For the text-containing cell, return its midpoint in [X, Y] coordinate format. 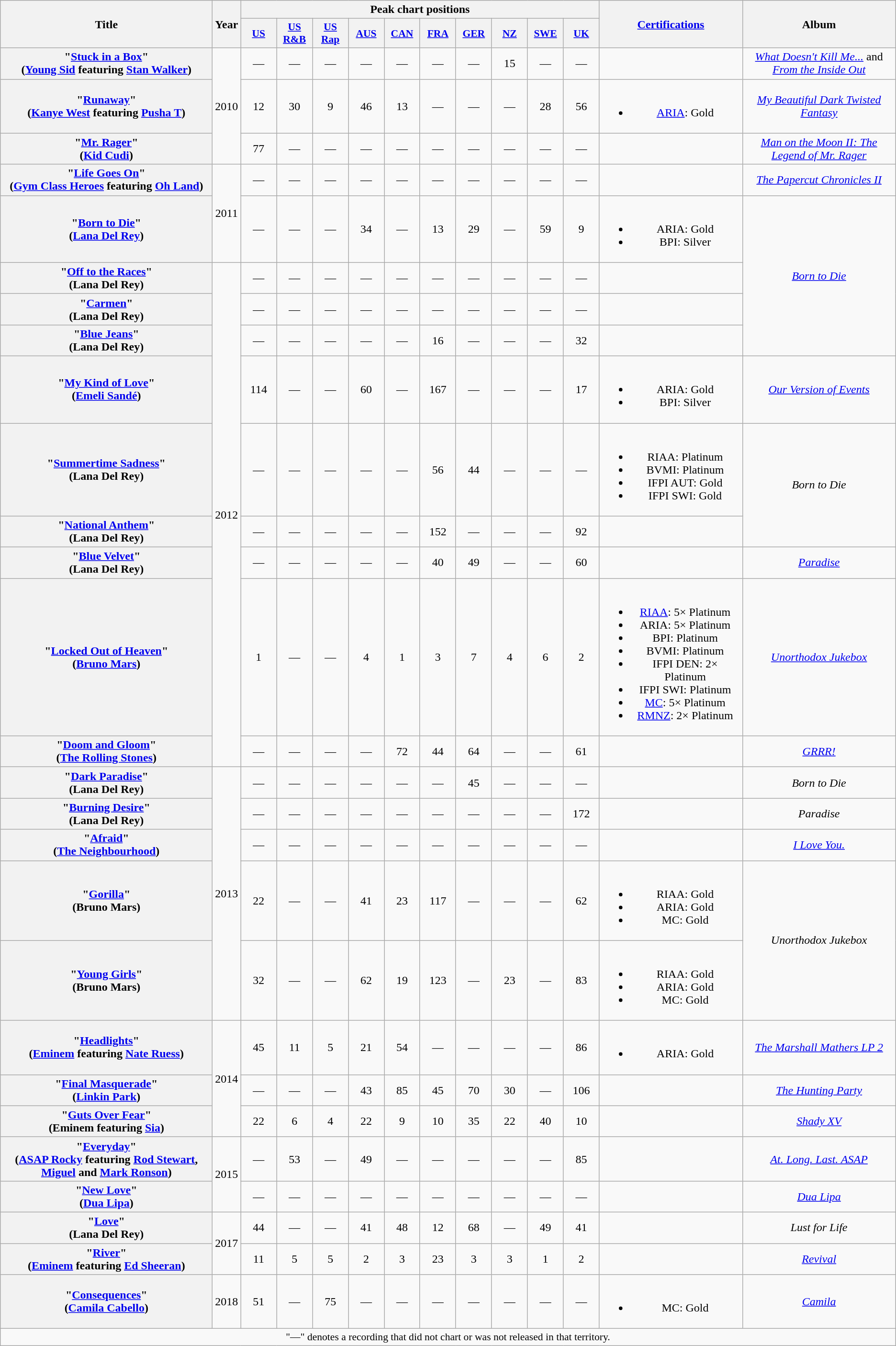
GER [474, 34]
2018 [227, 1301]
The Marshall Mathers LP 2 [819, 1048]
"Final Masquerade"(Linkin Park) [106, 1090]
2010 [227, 106]
"Afraid"(The Neighbourhood) [106, 845]
43 [367, 1090]
Peak chart positions [420, 10]
106 [581, 1090]
68 [474, 1228]
86 [581, 1048]
34 [367, 229]
77 [258, 148]
RIAA: PlatinumBVMI: PlatinumIFPI AUT: GoldIFPI SWI: Gold [671, 470]
"Blue Velvet"(Lana Del Rey) [106, 563]
"New Love"(Dua Lipa) [106, 1196]
"Guts Over Fear"(Eminem featuring Sia) [106, 1121]
"National Anthem"(Lana Del Rey) [106, 532]
Shady XV [819, 1121]
"Off to the Races"(Lana Del Rey) [106, 278]
53 [295, 1159]
16 [437, 340]
What Doesn't Kill Me... and From the Inside Out [819, 63]
I Love You. [819, 845]
Title [106, 24]
46 [367, 106]
64 [474, 752]
"Stuck in a Box"(Young Sid featuring Stan Walker) [106, 63]
Dua Lipa [819, 1196]
"Headlights"(Eminem featuring Nate Ruess) [106, 1048]
21 [367, 1048]
2011 [227, 214]
MC: Gold [671, 1301]
29 [474, 229]
"Gorilla"(Bruno Mars) [106, 900]
RIAA: 5× PlatinumARIA: 5× PlatinumBPI: PlatinumBVMI: PlatinumIFPI DEN: 2× PlatinumIFPI SWI: PlatinumMC: 5× PlatinumRMNZ: 2× Platinum [671, 657]
"Love"(Lana Del Rey) [106, 1228]
"Doom and Gloom"(The Rolling Stones) [106, 752]
Camila [819, 1301]
UK [581, 34]
51 [258, 1301]
59 [546, 229]
USR&B [295, 34]
72 [402, 752]
48 [402, 1228]
FRA [437, 34]
2014 [227, 1078]
19 [402, 981]
"Carmen"(Lana Del Rey) [106, 309]
Certifications [671, 24]
"Dark Paradise"(Lana Del Rey) [106, 782]
"Born to Die"(Lana Del Rey) [106, 229]
2015 [227, 1174]
92 [581, 532]
54 [402, 1048]
152 [437, 532]
7 [474, 657]
CAN [402, 34]
2012 [227, 515]
"Locked Out of Heaven"(Bruno Mars) [106, 657]
My Beautiful Dark Twisted Fantasy [819, 106]
Lust for Life [819, 1228]
Album [819, 24]
"Life Goes On"(Gym Class Heroes featuring Oh Land) [106, 180]
At. Long. Last. ASAP [819, 1159]
123 [437, 981]
15 [509, 63]
The Hunting Party [819, 1090]
17 [581, 389]
"Burning Desire"(Lana Del Rey) [106, 814]
"My Kind of Love"(Emeli Sandé) [106, 389]
The Papercut Chronicles II [819, 180]
NZ [509, 34]
75 [330, 1301]
2013 [227, 894]
"Blue Jeans"(Lana Del Rey) [106, 340]
Year [227, 24]
"River"(Eminem featuring Ed Sheeran) [106, 1258]
2017 [227, 1243]
SWE [546, 34]
28 [546, 106]
Revival [819, 1258]
GRRR! [819, 752]
US [258, 34]
Man on the Moon II: The Legend of Mr. Rager [819, 148]
70 [474, 1090]
Our Version of Events [819, 389]
172 [581, 814]
"Mr. Rager"(Kid Cudi) [106, 148]
"Young Girls"(Bruno Mars) [106, 981]
"Consequences"(Camila Cabello) [106, 1301]
USRap [330, 34]
AUS [367, 34]
"—" denotes a recording that did not chart or was not released in that territory. [448, 1337]
"Everyday"(ASAP Rocky featuring Rod Stewart, Miguel and Mark Ronson) [106, 1159]
114 [258, 389]
"Summertime Sadness"(Lana Del Rey) [106, 470]
61 [581, 752]
117 [437, 900]
35 [474, 1121]
"Runaway"(Kanye West featuring Pusha T) [106, 106]
167 [437, 389]
83 [581, 981]
